Search for the cell housing the specified text and yield its [x, y] center coordinate. 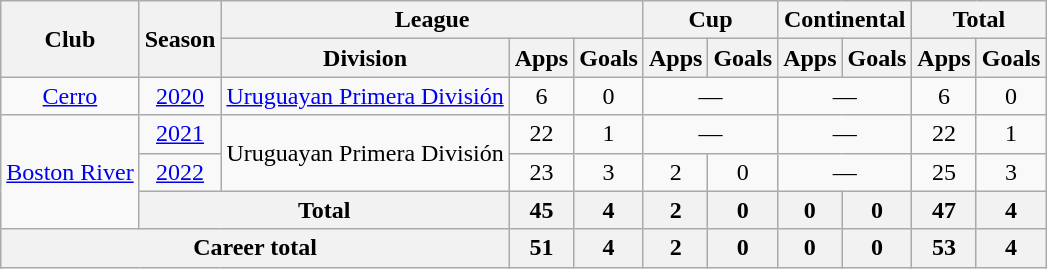
23 [541, 172]
League [432, 20]
Cup [710, 20]
2021 [180, 134]
Division [365, 58]
45 [541, 210]
Career total [255, 248]
Cerro [70, 96]
53 [944, 248]
25 [944, 172]
Club [70, 39]
2020 [180, 96]
47 [944, 210]
Season [180, 39]
Continental [845, 20]
2022 [180, 172]
Boston River [70, 172]
51 [541, 248]
